Extract the [X, Y] coordinate from the center of the cell holding the provided text.  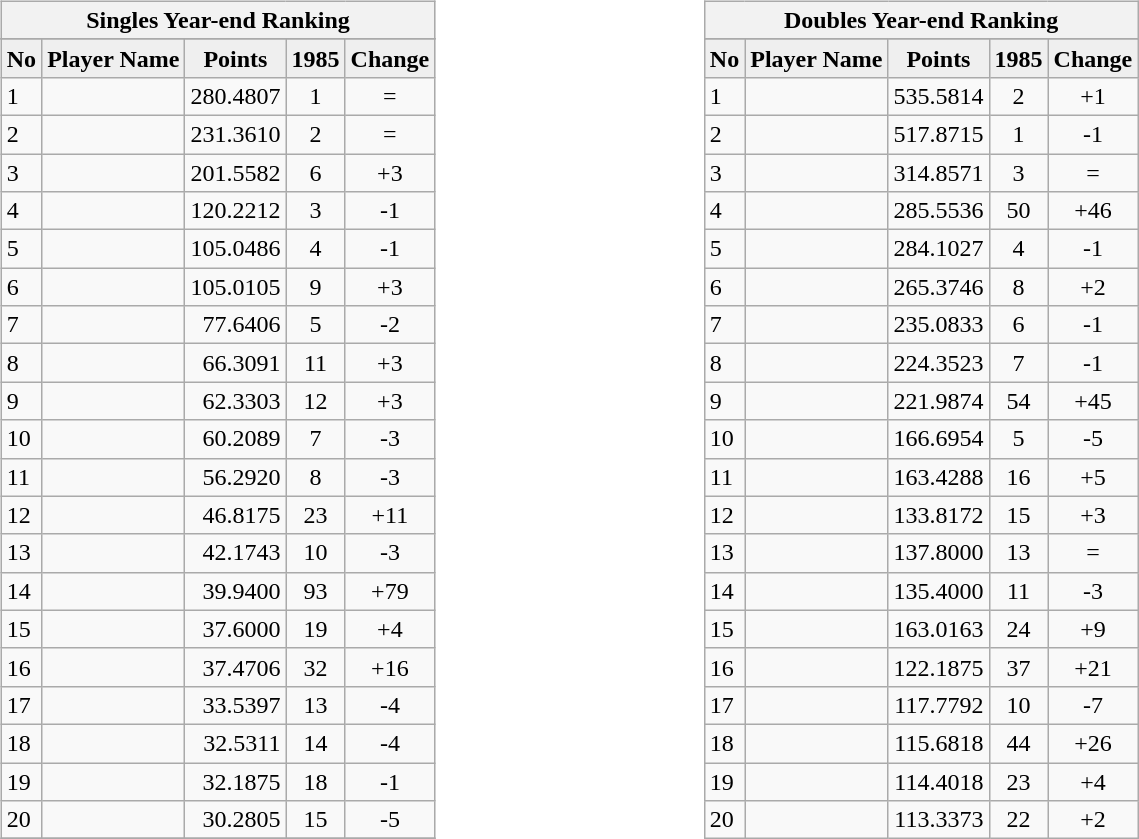
42.1743 [236, 553]
56.2920 [236, 477]
221.9874 [938, 401]
115.6818 [938, 743]
+46 [1093, 211]
133.8172 [938, 515]
77.6406 [236, 325]
265.3746 [938, 287]
+16 [390, 667]
46.8175 [236, 515]
50 [1018, 211]
117.7792 [938, 705]
535.5814 [938, 96]
66.3091 [236, 363]
Doubles Year-end Ranking [921, 20]
+9 [1093, 629]
-7 [1093, 705]
22 [1018, 820]
105.0486 [236, 249]
39.9400 [236, 591]
+26 [1093, 743]
135.4000 [938, 591]
314.8571 [938, 173]
122.1875 [938, 667]
163.4288 [938, 477]
137.8000 [938, 553]
105.0105 [236, 287]
120.2212 [236, 211]
30.2805 [236, 820]
166.6954 [938, 439]
113.3373 [938, 820]
Singles Year-end Ranking [218, 20]
-2 [390, 325]
37.4706 [236, 667]
114.4018 [938, 781]
224.3523 [938, 363]
517.8715 [938, 134]
32 [316, 667]
62.3303 [236, 401]
+79 [390, 591]
32.1875 [236, 781]
+5 [1093, 477]
+11 [390, 515]
93 [316, 591]
44 [1018, 743]
235.0833 [938, 325]
285.5536 [938, 211]
284.1027 [938, 249]
37.6000 [236, 629]
33.5397 [236, 705]
+1 [1093, 96]
32.5311 [236, 743]
201.5582 [236, 173]
54 [1018, 401]
+45 [1093, 401]
+21 [1093, 667]
163.0163 [938, 629]
231.3610 [236, 134]
37 [1018, 667]
24 [1018, 629]
280.4807 [236, 96]
60.2089 [236, 439]
